Locate the cell with the specified text and output its [x, y] center coordinate. 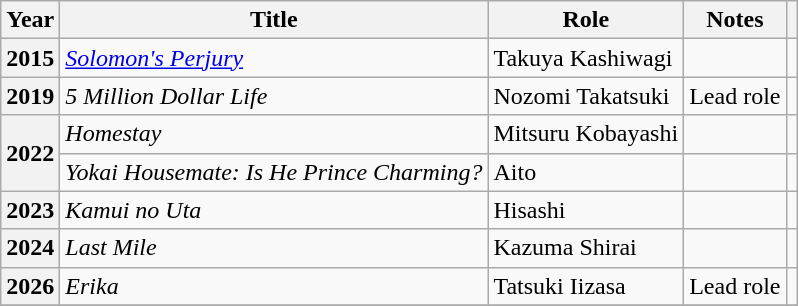
Aito [586, 172]
Title [274, 20]
Yokai Housemate: Is He Prince Charming? [274, 172]
Takuya Kashiwagi [586, 58]
Hisashi [586, 210]
5 Million Dollar Life [274, 96]
Kamui no Uta [274, 210]
Notes [735, 20]
Mitsuru Kobayashi [586, 134]
Nozomi Takatsuki [586, 96]
Kazuma Shirai [586, 248]
Role [586, 20]
Tatsuki Iizasa [586, 286]
2022 [30, 153]
Year [30, 20]
2019 [30, 96]
Homestay [274, 134]
2026 [30, 286]
Last Mile [274, 248]
2024 [30, 248]
Erika [274, 286]
Solomon's Perjury [274, 58]
2015 [30, 58]
2023 [30, 210]
